Extract the [x, y] coordinate from the center of the cell holding the provided text.  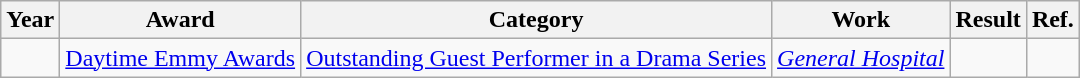
Ref. [1052, 20]
Category [536, 20]
Year [30, 20]
General Hospital [861, 58]
Work [861, 20]
Award [180, 20]
Result [988, 20]
Daytime Emmy Awards [180, 58]
Outstanding Guest Performer in a Drama Series [536, 58]
